Pinpoint the cell where the given text exists, returning its (x, y) midpoint coordinate. 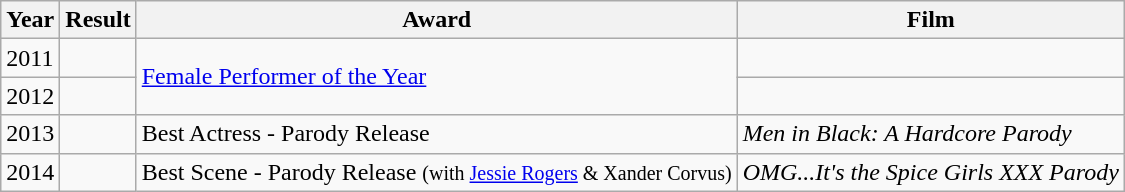
Men in Black: A Hardcore Parody (930, 134)
2014 (30, 172)
Result (98, 20)
2012 (30, 96)
2013 (30, 134)
Female Performer of the Year (436, 77)
OMG...It's the Spice Girls XXX Parody (930, 172)
Best Actress - Parody Release (436, 134)
Best Scene - Parody Release (with Jessie Rogers & Xander Corvus) (436, 172)
Film (930, 20)
2011 (30, 58)
Year (30, 20)
Award (436, 20)
